Locate the cell with the specified text and output its (x, y) center coordinate. 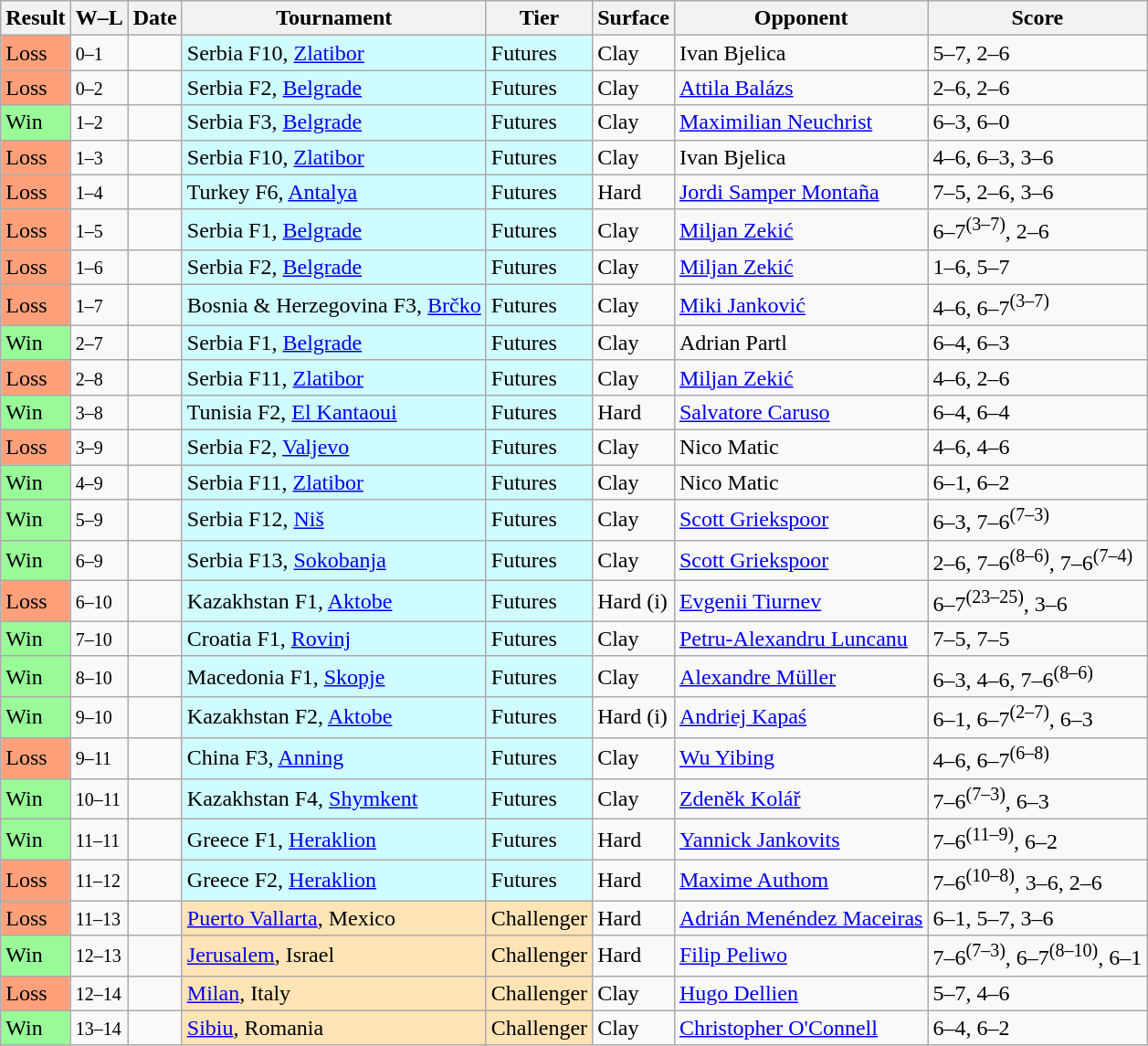
Tournament (334, 18)
6–3, 4–6, 7–6(8–6) (1037, 676)
Adrian Partl (801, 343)
8–10 (99, 676)
Filip Peliwo (801, 956)
0–2 (99, 88)
7–5, 2–6, 3–6 (1037, 192)
12–14 (99, 993)
1–6 (99, 268)
1–4 (99, 192)
6–1, 6–2 (1037, 482)
Kazakhstan F2, Aktobe (334, 718)
1–7 (99, 305)
Jerusalem, Israel (334, 956)
Zdeněk Kolář (801, 798)
Milan, Italy (334, 993)
Adrián Menéndez Maceiras (801, 918)
7–10 (99, 639)
Bosnia & Herzegovina F3, Brčko (334, 305)
6–7(23–25), 3–6 (1037, 601)
6–7(3–7), 2–6 (1037, 230)
9–11 (99, 758)
7–5, 7–5 (1037, 639)
Attila Balázs (801, 88)
9–10 (99, 718)
2–8 (99, 377)
11–13 (99, 918)
1–5 (99, 230)
6–1, 6–7(2–7), 6–3 (1037, 718)
Croatia F1, Rovinj (334, 639)
11–12 (99, 881)
Result (36, 18)
Yannick Jankovits (801, 840)
1–2 (99, 122)
12–13 (99, 956)
5–9 (99, 521)
Alexandre Müller (801, 676)
Andriej Kapaś (801, 718)
2–7 (99, 343)
10–11 (99, 798)
11–11 (99, 840)
3–9 (99, 447)
3–8 (99, 412)
4–6, 6–7(6–8) (1037, 758)
Turkey F6, Antalya (334, 192)
6–9 (99, 561)
Miki Janković (801, 305)
13–14 (99, 1028)
1–6, 5–7 (1037, 268)
Evgenii Tiurnev (801, 601)
Hugo Dellien (801, 993)
Wu Yibing (801, 758)
Serbia F13, Sokobanja (334, 561)
4–6, 6–7(3–7) (1037, 305)
0–1 (99, 53)
6–4, 6–3 (1037, 343)
Salvatore Caruso (801, 412)
Date (155, 18)
Sibiu, Romania (334, 1028)
7–6(10–8), 3–6, 2–6 (1037, 881)
Christopher O'Connell (801, 1028)
4–6, 4–6 (1037, 447)
Serbia F2, Valjevo (334, 447)
Maxime Authom (801, 881)
7–6(7–3), 6–3 (1037, 798)
5–7, 4–6 (1037, 993)
Kazakhstan F1, Aktobe (334, 601)
Maximilian Neuchrist (801, 122)
6–4, 6–4 (1037, 412)
China F3, Anning (334, 758)
4–6, 2–6 (1037, 377)
6–4, 6–2 (1037, 1028)
4–6, 6–3, 3–6 (1037, 157)
Kazakhstan F4, Shymkent (334, 798)
Serbia F12, Niš (334, 521)
Petru-Alexandru Luncanu (801, 639)
Greece F1, Heraklion (334, 840)
Macedonia F1, Skopje (334, 676)
Greece F2, Heraklion (334, 881)
Jordi Samper Montaña (801, 192)
W–L (99, 18)
2–6, 7–6(8–6), 7–6(7–4) (1037, 561)
7–6(7–3), 6–7(8–10), 6–1 (1037, 956)
2–6, 2–6 (1037, 88)
6–3, 6–0 (1037, 122)
7–6(11–9), 6–2 (1037, 840)
Opponent (801, 18)
6–10 (99, 601)
Surface (634, 18)
Tier (539, 18)
1–3 (99, 157)
Serbia F3, Belgrade (334, 122)
6–1, 5–7, 3–6 (1037, 918)
Score (1037, 18)
Puerto Vallarta, Mexico (334, 918)
Tunisia F2, El Kantaoui (334, 412)
6–3, 7–6(7–3) (1037, 521)
4–9 (99, 482)
5–7, 2–6 (1037, 53)
